Output the (x, y) coordinate of the center of the cell containing the given text.  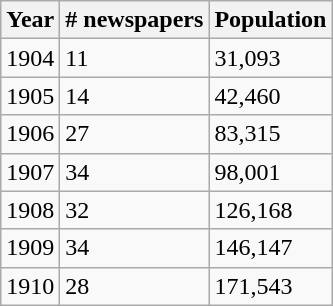
98,001 (270, 172)
126,168 (270, 210)
42,460 (270, 96)
1906 (30, 134)
14 (134, 96)
31,093 (270, 58)
1905 (30, 96)
1909 (30, 248)
146,147 (270, 248)
11 (134, 58)
28 (134, 286)
1908 (30, 210)
1904 (30, 58)
# newspapers (134, 20)
1907 (30, 172)
27 (134, 134)
32 (134, 210)
83,315 (270, 134)
171,543 (270, 286)
1910 (30, 286)
Year (30, 20)
Population (270, 20)
